Search for the cell housing the specified text and yield its [X, Y] center coordinate. 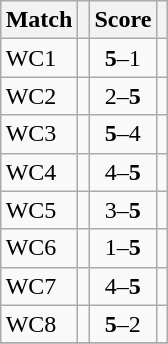
1–5 [123, 248]
WC5 [39, 210]
Match [39, 20]
WC6 [39, 248]
WC1 [39, 58]
5–2 [123, 324]
5–4 [123, 134]
WC8 [39, 324]
3–5 [123, 210]
2–5 [123, 96]
Score [123, 20]
WC2 [39, 96]
WC3 [39, 134]
5–1 [123, 58]
WC4 [39, 172]
WC7 [39, 286]
